Scan for the cell matching the given text and deliver its (X, Y) coordinate at center. 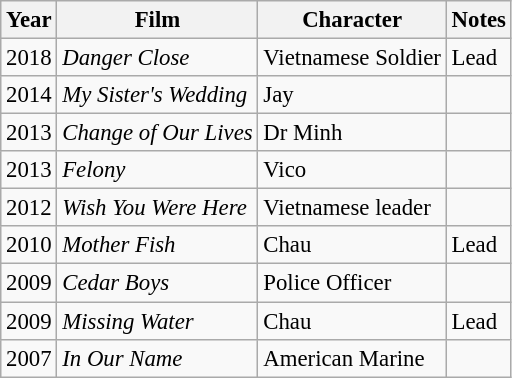
2018 (29, 58)
2007 (29, 358)
2014 (29, 95)
Cedar Boys (158, 283)
In Our Name (158, 358)
Film (158, 20)
Change of Our Lives (158, 133)
2010 (29, 245)
Vico (352, 170)
Jay (352, 95)
Mother Fish (158, 245)
Police Officer (352, 283)
Dr Minh (352, 133)
Vietnamese leader (352, 208)
Notes (478, 20)
Missing Water (158, 321)
Felony (158, 170)
Wish You Were Here (158, 208)
Character (352, 20)
Vietnamese Soldier (352, 58)
2012 (29, 208)
My Sister's Wedding (158, 95)
American Marine (352, 358)
Year (29, 20)
Danger Close (158, 58)
